Scan for the cell matching the given text and deliver its [x, y] coordinate at center. 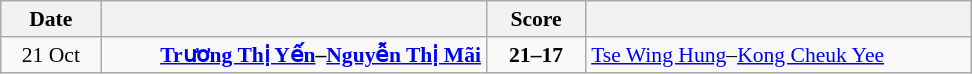
Date [51, 19]
21–17 [536, 55]
Trương Thị Yến–Nguyễn Thị Mãi [294, 55]
21 Oct [51, 55]
Score [536, 19]
Tse Wing Hung–Kong Cheuk Yee [778, 55]
